Capture the cell that displays the provided text and extract its [x, y] central coordinate. 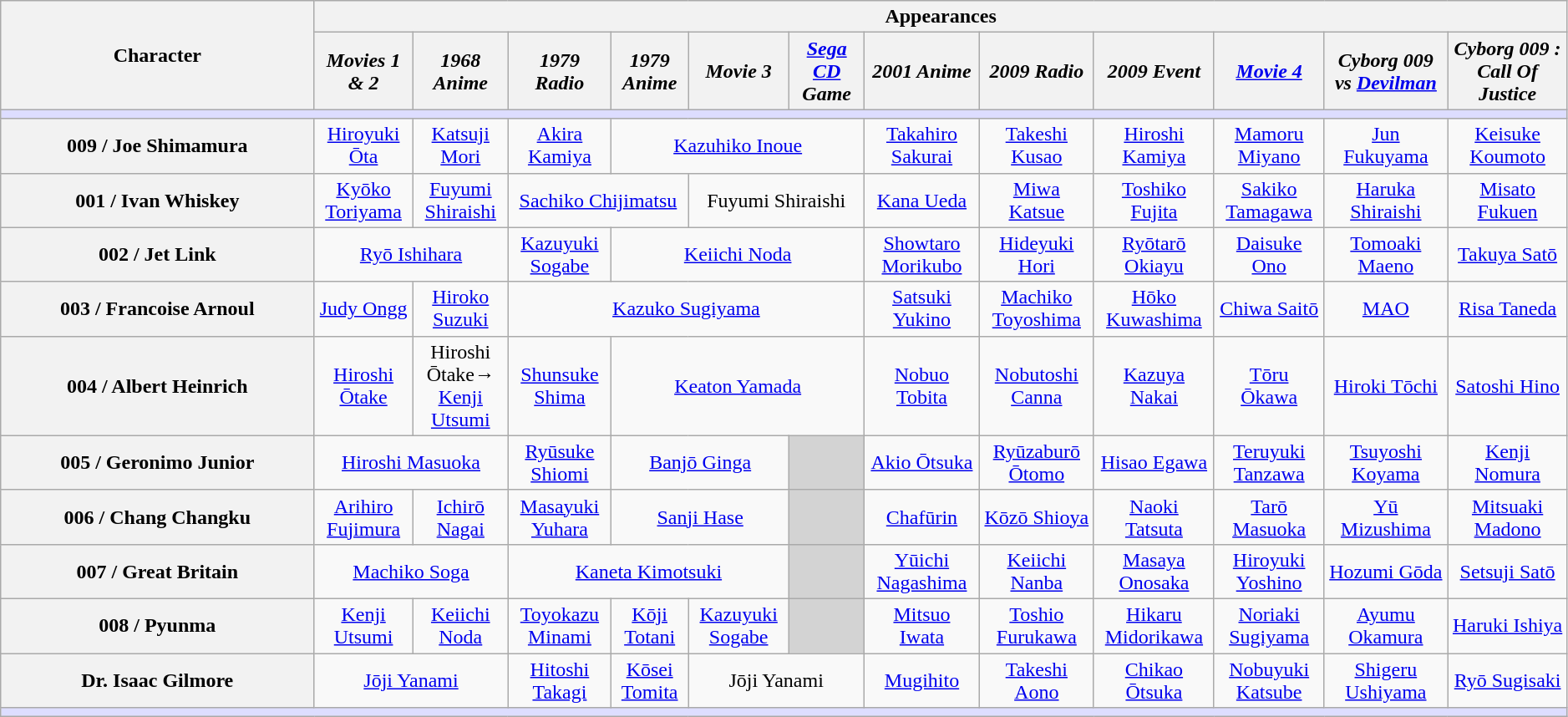
Dr. Isaac Gilmore [157, 680]
Ichirō Nagai [460, 516]
Risa Taneda [1507, 309]
Takeshi Aono [1036, 680]
008 / Pyunma [157, 625]
2009 Radio [1036, 71]
Hōko Kuwashima [1154, 309]
Character [157, 55]
Teruyuki Tanzawa [1268, 463]
Kenji Utsumi [363, 625]
Tōru Ōkawa [1268, 386]
Satoshi Hino [1507, 386]
Satsuki Yukino [922, 309]
Masaya Onosaka [1154, 572]
Ryūsuke Shiomi [560, 463]
Machiko Soga [411, 572]
Kyōko Toriyama [363, 201]
Daisuke Ono [1268, 254]
002 / Jet Link [157, 254]
Keaton Yamada [738, 386]
Kana Ueda [922, 201]
Hiroshi Kamiya [1154, 145]
Keisuke Koumoto [1507, 145]
001 / Ivan Whiskey [157, 201]
Ayumu Okamura [1386, 625]
Haruki Ishiya [1507, 625]
Chikao Ōtsuka [1154, 680]
Appearances [941, 17]
Hitoshi Takagi [560, 680]
Mitsuo Iwata [922, 625]
Akio Ōtsuka [922, 463]
1979 Radio [560, 71]
Hiroki Tōchi [1386, 386]
Chafūrin [922, 516]
Movie 4 [1268, 71]
004 / Albert Heinrich [157, 386]
Kenji Nomura [1507, 463]
Movies 1 & 2 [363, 71]
Kōsei Tomita [650, 680]
Toshiko Fujita [1154, 201]
Takuya Satō [1507, 254]
Takahiro Sakurai [922, 145]
Hiroyuki Yoshino [1268, 572]
Toyokazu Minami [560, 625]
Kōzō Shioya [1036, 516]
Mugihito [922, 680]
Hiroshi Masuoka [411, 463]
Mamoru Miyano [1268, 145]
Cyborg 009 : Call Of Justice [1507, 71]
005 / Geronimo Junior [157, 463]
Shigeru Ushiyama [1386, 680]
1979 Anime [650, 71]
Masayuki Yuhara [560, 516]
Hiroko Suzuki [460, 309]
Keiichi Nanba [1036, 572]
Hiroyuki Ōta [363, 145]
Ryūzaburō Ōtomo [1036, 463]
2009 Event [1154, 71]
007 / Great Britain [157, 572]
Naoki Tatsuta [1154, 516]
Banjō Ginga [700, 463]
Toshio Furukawa [1036, 625]
Hiroshi Ōtake→Kenji Utsumi [460, 386]
MAO [1386, 309]
Jun Fukuyama [1386, 145]
Tarō Masuoka [1268, 516]
Sanji Hase [700, 516]
Setsuji Satō [1507, 572]
Takeshi Kusao [1036, 145]
Noriaki Sugiyama [1268, 625]
Akira Kamiya [560, 145]
009 / Joe Shimamura [157, 145]
Hozumi Gōda [1386, 572]
Yūichi Nagashima [922, 572]
003 / Francoise Arnoul [157, 309]
Nobuo Tobita [922, 386]
Shunsuke Shima [560, 386]
Kaneta Kimotsuki [648, 572]
Showtaro Morikubo [922, 254]
Katsuji Mori [460, 145]
Machiko Toyoshima [1036, 309]
Movie 3 [738, 71]
2001 Anime [922, 71]
Ryō Ishihara [411, 254]
Nobuyuki Katsube [1268, 680]
Mitsuaki Madono [1507, 516]
Judy Ongg [363, 309]
Kazuhiko Inoue [738, 145]
Sega CD Game [827, 71]
006 / Chang Changku [157, 516]
Arihiro Fujimura [363, 516]
Kazuya Nakai [1154, 386]
Cyborg 009 vs Devilman [1386, 71]
Miwa Katsue [1036, 201]
Sakiko Tamagawa [1268, 201]
Sachiko Chijimatsu [598, 201]
Hisao Egawa [1154, 463]
Yū Mizushima [1386, 516]
1968 Anime [460, 71]
Hikaru Midorikawa [1154, 625]
Tomoaki Maeno [1386, 254]
Ryō Sugisaki [1507, 680]
Kōji Totani [650, 625]
Ryōtarō Okiayu [1154, 254]
Hiroshi Ōtake [363, 386]
Misato Fukuen [1507, 201]
Kazuko Sugiyama [686, 309]
Haruka Shiraishi [1386, 201]
Tsuyoshi Koyama [1386, 463]
Chiwa Saitō [1268, 309]
Hideyuki Hori [1036, 254]
Nobutoshi Canna [1036, 386]
